Find where the given text appears and provide that cell's center as [x, y] coordinate. 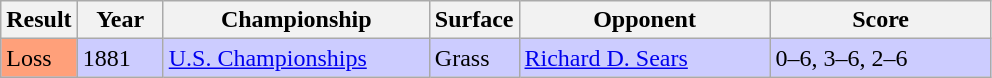
Score [880, 20]
Loss [39, 58]
Championship [296, 20]
Grass [474, 58]
0–6, 3–6, 2–6 [880, 58]
Richard D. Sears [644, 58]
Opponent [644, 20]
Result [39, 20]
Surface [474, 20]
1881 [120, 58]
U.S. Championships [296, 58]
Year [120, 20]
